From the cell containing the given text, extract its center point as (X, Y) coordinate. 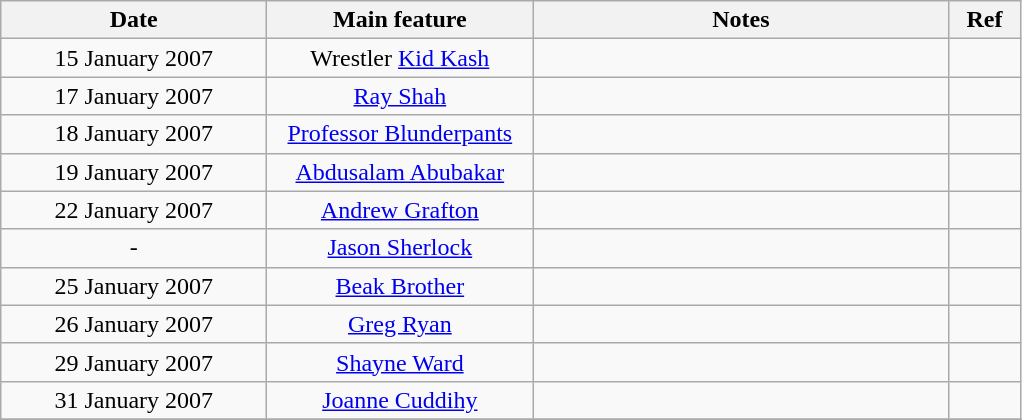
Jason Sherlock (400, 248)
Joanne Cuddihy (400, 400)
25 January 2007 (134, 286)
18 January 2007 (134, 134)
Ref (984, 20)
Professor Blunderpants (400, 134)
15 January 2007 (134, 58)
17 January 2007 (134, 96)
Wrestler Kid Kash (400, 58)
26 January 2007 (134, 324)
Andrew Grafton (400, 210)
Beak Brother (400, 286)
29 January 2007 (134, 362)
Main feature (400, 20)
22 January 2007 (134, 210)
Greg Ryan (400, 324)
19 January 2007 (134, 172)
- (134, 248)
31 January 2007 (134, 400)
Ray Shah (400, 96)
Notes (741, 20)
Date (134, 20)
Abdusalam Abubakar (400, 172)
Shayne Ward (400, 362)
